Provide the [X, Y] coordinate of the cell's center where the given text is located.  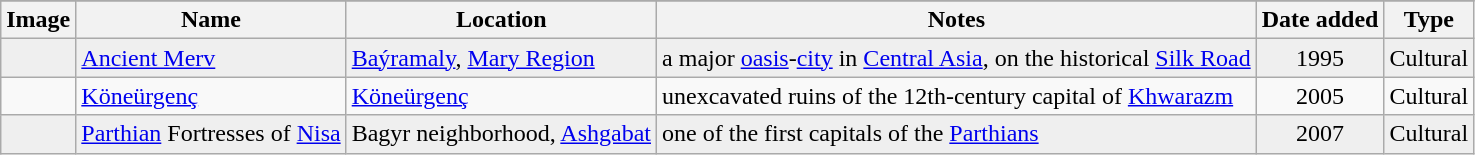
Date added [1320, 20]
1995 [1320, 58]
Baýramaly, Mary Region [501, 58]
2007 [1320, 134]
Type [1429, 20]
2005 [1320, 96]
Bagyr neighborhood, Ashgabat [501, 134]
Parthian Fortresses of Nisa [211, 134]
unexcavated ruins of the 12th-century capital of Khwarazm [957, 96]
Location [501, 20]
a major oasis-city in Central Asia, on the historical Silk Road [957, 58]
Image [38, 20]
Ancient Merv [211, 58]
Name [211, 20]
Notes [957, 20]
one of the first capitals of the Parthians [957, 134]
